Extract the [X, Y] coordinate from the center of the cell holding the provided text.  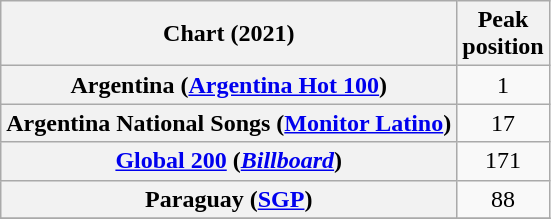
Argentina (Argentina Hot 100) [229, 85]
88 [503, 199]
17 [503, 123]
Global 200 (Billboard) [229, 161]
1 [503, 85]
Argentina National Songs (Monitor Latino) [229, 123]
171 [503, 161]
Chart (2021) [229, 34]
Paraguay (SGP) [229, 199]
Peakposition [503, 34]
